From the cell containing the given text, extract its center point as [X, Y] coordinate. 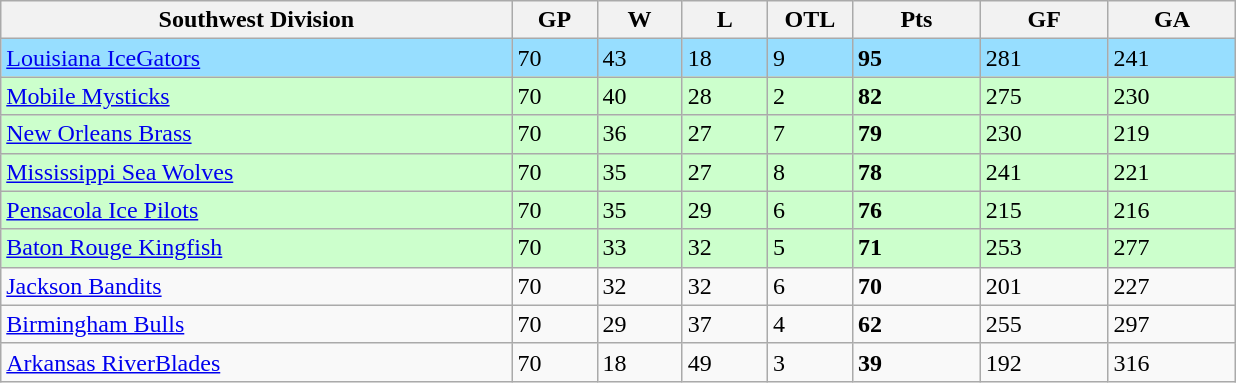
Southwest Division [256, 20]
4 [810, 324]
219 [1172, 134]
Mobile Mysticks [256, 96]
W [640, 20]
9 [810, 58]
28 [724, 96]
71 [917, 248]
43 [640, 58]
Jackson Bandits [256, 286]
Louisiana IceGators [256, 58]
2 [810, 96]
227 [1172, 286]
192 [1044, 362]
GP [554, 20]
GA [1172, 20]
216 [1172, 210]
215 [1044, 210]
L [724, 20]
277 [1172, 248]
297 [1172, 324]
33 [640, 248]
5 [810, 248]
Pts [917, 20]
221 [1172, 172]
201 [1044, 286]
36 [640, 134]
Arkansas RiverBlades [256, 362]
255 [1044, 324]
40 [640, 96]
82 [917, 96]
253 [1044, 248]
New Orleans Brass [256, 134]
Birmingham Bulls [256, 324]
39 [917, 362]
37 [724, 324]
62 [917, 324]
49 [724, 362]
8 [810, 172]
76 [917, 210]
GF [1044, 20]
Mississippi Sea Wolves [256, 172]
Pensacola Ice Pilots [256, 210]
OTL [810, 20]
95 [917, 58]
3 [810, 362]
275 [1044, 96]
79 [917, 134]
Baton Rouge Kingfish [256, 248]
7 [810, 134]
281 [1044, 58]
78 [917, 172]
316 [1172, 362]
